Scan for the cell matching the given text and deliver its (X, Y) coordinate at center. 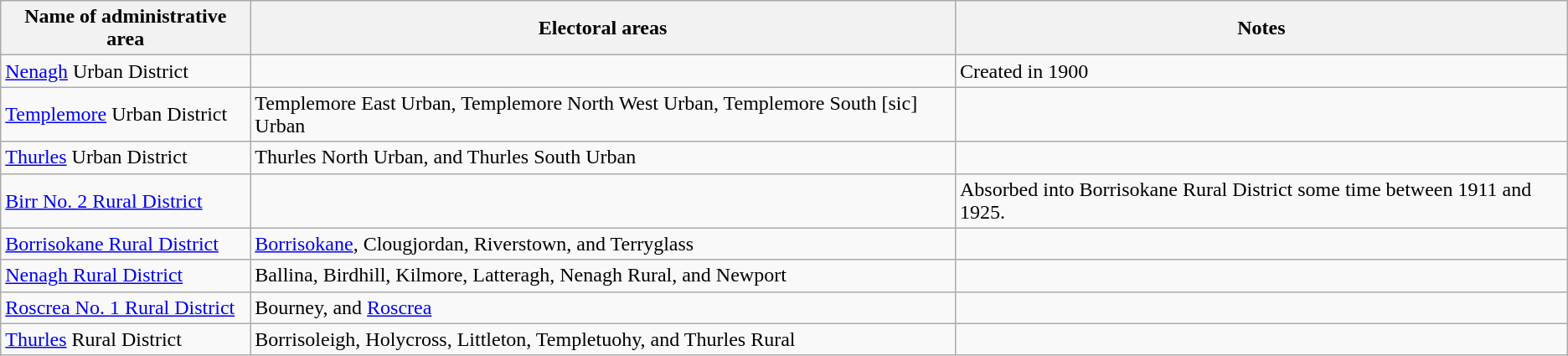
Name of administrative area (126, 28)
Templemore Urban District (126, 114)
Roscrea No. 1 Rural District (126, 307)
Thurles North Urban, and Thurles South Urban (603, 157)
Birr No. 2 Rural District (126, 201)
Borrisokane Rural District (126, 244)
Templemore East Urban, Templemore North West Urban, Templemore South [sic] Urban (603, 114)
Borrisokane, Clougjordan, Riverstown, and Terryglass (603, 244)
Created in 1900 (1261, 71)
Thurles Rural District (126, 339)
Absorbed into Borrisokane Rural District some time between 1911 and 1925. (1261, 201)
Nenagh Rural District (126, 276)
Borrisoleigh, Holycross, Littleton, Templetuohy, and Thurles Rural (603, 339)
Electoral areas (603, 28)
Thurles Urban District (126, 157)
Notes (1261, 28)
Nenagh Urban District (126, 71)
Ballina, Birdhill, Kilmore, Latteragh, Nenagh Rural, and Newport (603, 276)
Bourney, and Roscrea (603, 307)
